Search for the cell housing the specified text and yield its (X, Y) center coordinate. 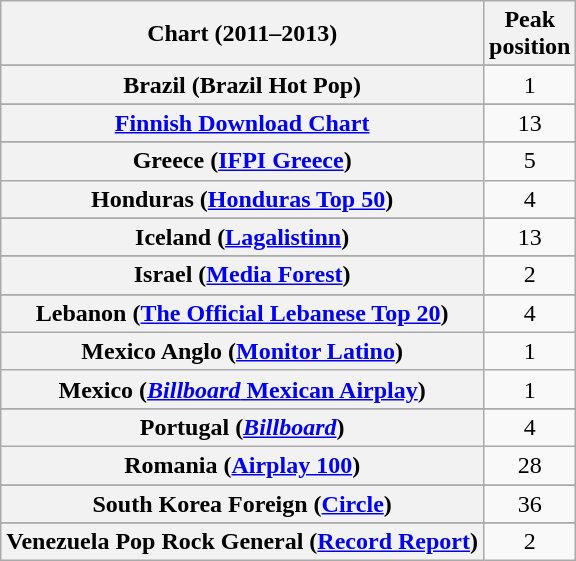
Lebanon (The Official Lebanese Top 20) (242, 313)
Venezuela Pop Rock General (Record Report) (242, 542)
Peakposition (530, 34)
Iceland (Lagalistinn) (242, 237)
South Korea Foreign (Circle) (242, 503)
Brazil (Brazil Hot Pop) (242, 85)
Honduras (Honduras Top 50) (242, 199)
Chart (2011–2013) (242, 34)
28 (530, 465)
Finnish Download Chart (242, 123)
Romania (Airplay 100) (242, 465)
Israel (Media Forest) (242, 275)
Mexico Anglo (Monitor Latino) (242, 351)
36 (530, 503)
Portugal (Billboard) (242, 427)
5 (530, 161)
Greece (IFPI Greece) (242, 161)
Mexico (Billboard Mexican Airplay) (242, 389)
